Find where the given text appears and provide that cell's center as [x, y] coordinate. 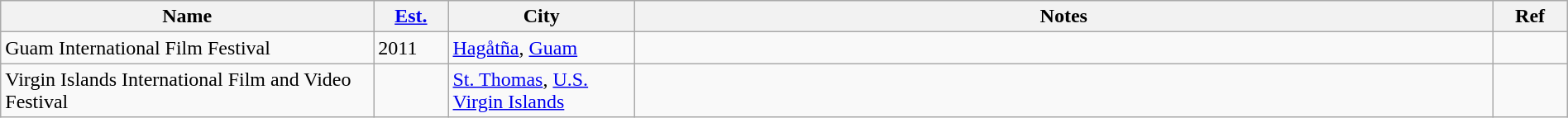
Notes [1064, 17]
Ref [1530, 17]
St. Thomas, U.S. Virgin Islands [542, 91]
Hagåtña, Guam [542, 48]
Virgin Islands International Film and Video Festival [187, 91]
Guam International Film Festival [187, 48]
Name [187, 17]
Est. [411, 17]
City [542, 17]
2011 [411, 48]
